Identify which cell holds the provided text, then report its (X, Y) central coordinate. 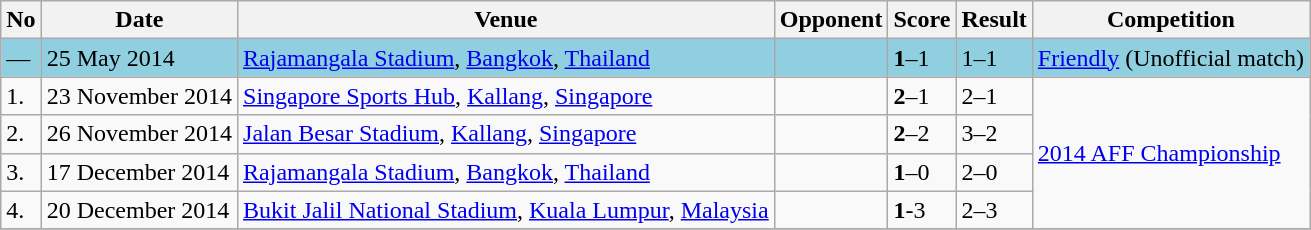
Score (922, 20)
Friendly (Unofficial match) (1170, 58)
2014 AFF Championship (1170, 153)
2–2 (922, 134)
— (21, 58)
Singapore Sports Hub, Kallang, Singapore (506, 96)
1. (21, 96)
Bukit Jalil National Stadium, Kuala Lumpur, Malaysia (506, 210)
20 December 2014 (139, 210)
25 May 2014 (139, 58)
23 November 2014 (139, 96)
1-3 (922, 210)
1–0 (922, 172)
Competition (1170, 20)
17 December 2014 (139, 172)
2–0 (994, 172)
4. (21, 210)
Venue (506, 20)
No (21, 20)
Jalan Besar Stadium, Kallang, Singapore (506, 134)
Date (139, 20)
Result (994, 20)
3. (21, 172)
2. (21, 134)
3–2 (994, 134)
Opponent (831, 20)
26 November 2014 (139, 134)
2–3 (994, 210)
